Pinpoint the cell where the given text exists, returning its (X, Y) midpoint coordinate. 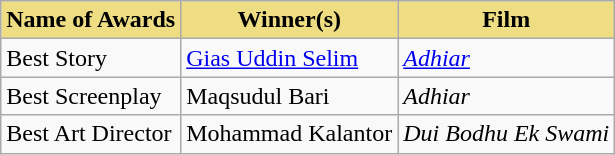
Film (506, 20)
Best Screenplay (91, 96)
Best Story (91, 58)
Name of Awards (91, 20)
Best Art Director (91, 134)
Maqsudul Bari (290, 96)
Mohammad Kalantor (290, 134)
Gias Uddin Selim (290, 58)
Dui Bodhu Ek Swami (506, 134)
Winner(s) (290, 20)
